Return [X, Y] of the center of cell containing provided text 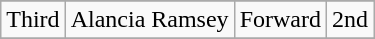
Third [33, 20]
Forward [280, 20]
2nd [350, 20]
Alancia Ramsey [150, 20]
